Extract the (X, Y) coordinate from the center of the cell holding the provided text.  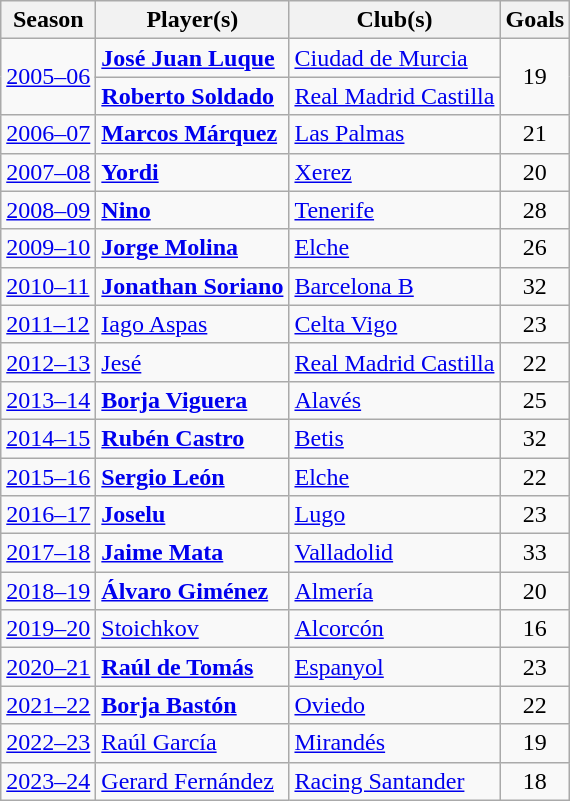
Álvaro Giménez (192, 591)
Jesé (192, 362)
Ciudad de Murcia (394, 58)
2018–19 (48, 591)
Yordi (192, 172)
Almería (394, 591)
José Juan Luque (192, 58)
26 (535, 248)
Season (48, 20)
Mirandés (394, 743)
Jonathan Soriano (192, 286)
2007–08 (48, 172)
16 (535, 629)
2014–15 (48, 438)
Valladolid (394, 553)
Alcorcón (394, 629)
Lugo (394, 515)
25 (535, 400)
Tenerife (394, 210)
Rubén Castro (192, 438)
Betis (394, 438)
Oviedo (394, 705)
2015–16 (48, 477)
Barcelona B (394, 286)
2023–24 (48, 781)
2006–07 (48, 134)
33 (535, 553)
Xerez (394, 172)
Alavés (394, 400)
Espanyol (394, 667)
21 (535, 134)
Raúl de Tomás (192, 667)
Player(s) (192, 20)
Joselu (192, 515)
Jorge Molina (192, 248)
Celta Vigo (394, 324)
2016–17 (48, 515)
2022–23 (48, 743)
18 (535, 781)
Marcos Márquez (192, 134)
Borja Bastón (192, 705)
Racing Santander (394, 781)
2017–18 (48, 553)
2005–06 (48, 77)
Borja Viguera (192, 400)
2020–21 (48, 667)
2011–12 (48, 324)
Stoichkov (192, 629)
28 (535, 210)
Nino (192, 210)
2012–13 (48, 362)
2021–22 (48, 705)
Club(s) (394, 20)
Las Palmas (394, 134)
Jaime Mata (192, 553)
Sergio León (192, 477)
Gerard Fernández (192, 781)
Raúl García (192, 743)
Goals (535, 20)
Roberto Soldado (192, 96)
Iago Aspas (192, 324)
2009–10 (48, 248)
2008–09 (48, 210)
2019–20 (48, 629)
2013–14 (48, 400)
2010–11 (48, 286)
